Capture the cell that displays the provided text and extract its [x, y] central coordinate. 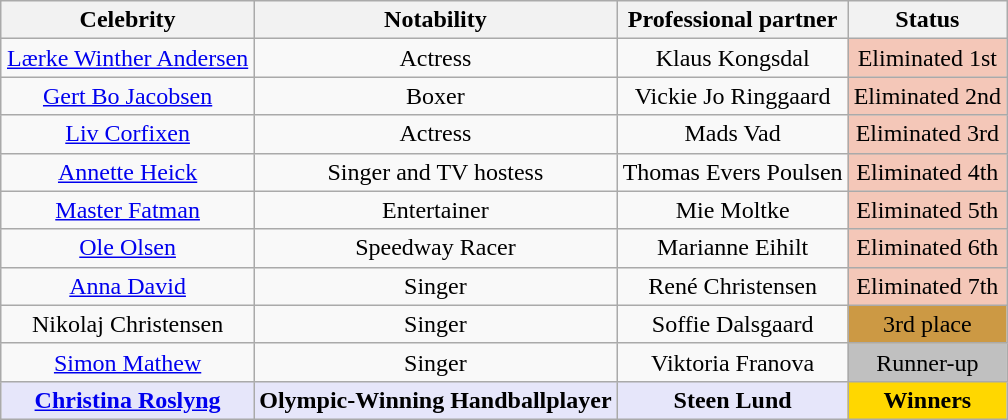
Mie Moltke [732, 210]
Entertainer [436, 210]
Viktoria Franova [732, 362]
3rd place [927, 324]
Gert Bo Jacobsen [127, 96]
Eliminated 4th [927, 172]
Winners [927, 400]
Notability [436, 20]
Olympic-Winning Handballplayer [436, 400]
Speedway Racer [436, 248]
Celebrity [127, 20]
Ole Olsen [127, 248]
Master Fatman [127, 210]
Nikolaj Christensen [127, 324]
Christina Roslyng [127, 400]
Simon Mathew [127, 362]
Boxer [436, 96]
Eliminated 3rd [927, 134]
Anna David [127, 286]
Liv Corfixen [127, 134]
Eliminated 1st [927, 58]
Singer and TV hostess [436, 172]
Status [927, 20]
Thomas Evers Poulsen [732, 172]
Mads Vad [732, 134]
Eliminated 2nd [927, 96]
Eliminated 7th [927, 286]
Professional partner [732, 20]
Soffie Dalsgaard [732, 324]
Eliminated 5th [927, 210]
René Christensen [732, 286]
Runner-up [927, 362]
Marianne Eihilt [732, 248]
Vickie Jo Ringgaard [732, 96]
Eliminated 6th [927, 248]
Lærke Winther Andersen [127, 58]
Steen Lund [732, 400]
Klaus Kongsdal [732, 58]
Annette Heick [127, 172]
